Detect which cell encompasses the target text, then output its [x, y] center coordinate. 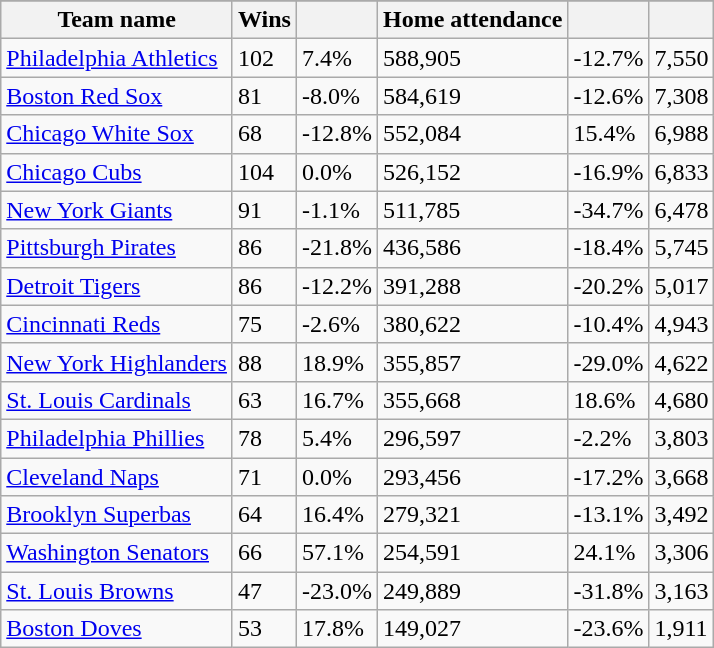
Washington Senators [117, 553]
Chicago White Sox [117, 134]
Wins [264, 20]
-21.8% [336, 248]
-23.0% [336, 591]
7.4% [336, 58]
5,745 [682, 248]
Boston Doves [117, 629]
5.4% [336, 438]
57.1% [336, 553]
436,586 [473, 248]
47 [264, 591]
588,905 [473, 58]
24.1% [608, 553]
3,668 [682, 477]
New York Giants [117, 210]
584,619 [473, 96]
18.6% [608, 400]
68 [264, 134]
3,163 [682, 591]
63 [264, 400]
-23.6% [608, 629]
Cincinnati Reds [117, 324]
66 [264, 553]
16.7% [336, 400]
552,084 [473, 134]
5,017 [682, 286]
511,785 [473, 210]
Detroit Tigers [117, 286]
6,988 [682, 134]
53 [264, 629]
149,027 [473, 629]
3,306 [682, 553]
-13.1% [608, 515]
Cleveland Naps [117, 477]
104 [264, 172]
Boston Red Sox [117, 96]
6,833 [682, 172]
3,803 [682, 438]
-20.2% [608, 286]
-17.2% [608, 477]
Philadelphia Phillies [117, 438]
Home attendance [473, 20]
18.9% [336, 362]
-1.1% [336, 210]
254,591 [473, 553]
64 [264, 515]
88 [264, 362]
St. Louis Cardinals [117, 400]
-8.0% [336, 96]
Philadelphia Athletics [117, 58]
4,680 [682, 400]
Pittsburgh Pirates [117, 248]
102 [264, 58]
4,943 [682, 324]
-12.8% [336, 134]
391,288 [473, 286]
3,492 [682, 515]
249,889 [473, 591]
279,321 [473, 515]
St. Louis Browns [117, 591]
7,550 [682, 58]
526,152 [473, 172]
-2.6% [336, 324]
-16.9% [608, 172]
75 [264, 324]
293,456 [473, 477]
15.4% [608, 134]
-12.7% [608, 58]
380,622 [473, 324]
-18.4% [608, 248]
7,308 [682, 96]
-29.0% [608, 362]
1,911 [682, 629]
-12.2% [336, 286]
Chicago Cubs [117, 172]
-10.4% [608, 324]
17.8% [336, 629]
-31.8% [608, 591]
78 [264, 438]
-34.7% [608, 210]
6,478 [682, 210]
355,668 [473, 400]
Team name [117, 20]
Brooklyn Superbas [117, 515]
-12.6% [608, 96]
4,622 [682, 362]
71 [264, 477]
355,857 [473, 362]
16.4% [336, 515]
81 [264, 96]
296,597 [473, 438]
91 [264, 210]
New York Highlanders [117, 362]
-2.2% [608, 438]
